Determine the [x, y] coordinate at the center of the cell enclosing the given text.  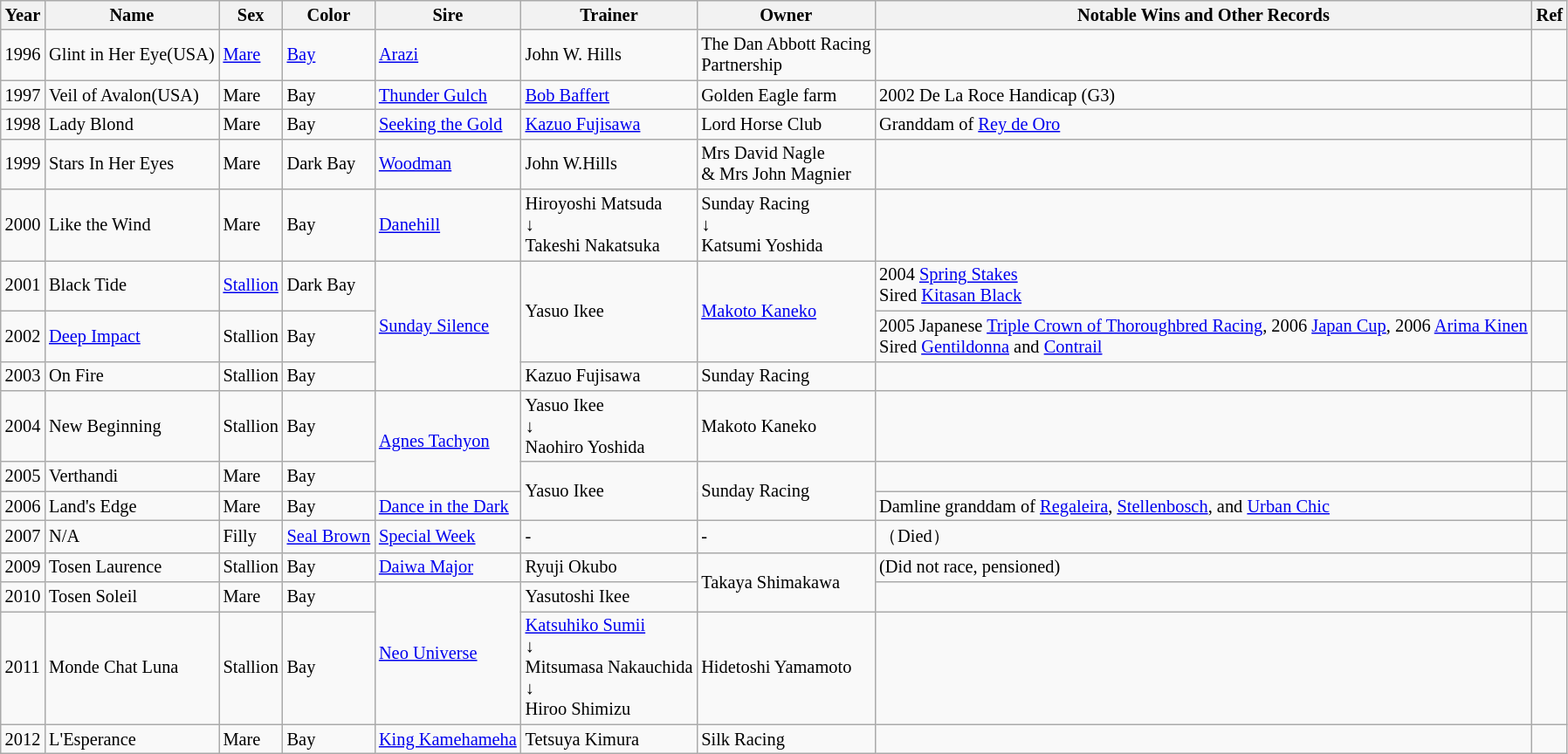
2000 [23, 225]
Tetsuya Kimura [609, 739]
1998 [23, 124]
Sunday Silence [448, 325]
Dance in the Dark [448, 506]
1996 [23, 55]
Granddam of Rey de Oro [1203, 124]
Year [23, 15]
2004 [23, 426]
Filly [251, 536]
Bob Baffert [609, 95]
2010 [23, 597]
New Beginning [131, 426]
Lady Blond [131, 124]
King Kamehameha [448, 739]
Trainer [609, 15]
Ryuji Okubo [609, 567]
Tosen Soleil [131, 597]
Katsuhiko Sumii↓Mitsumasa Nakauchida↓Hiroo Shimizu [609, 668]
Takaya Shimakawa [786, 581]
John W.Hills [609, 164]
Black Tide [131, 285]
2009 [23, 567]
Name [131, 15]
2002 De La Roce Handicap (G3) [1203, 95]
The Dan Abbott RacingPartnership [786, 55]
Color [328, 15]
Notable Wins and Other Records [1203, 15]
2006 [23, 506]
Stars In Her Eyes [131, 164]
L'Esperance [131, 739]
1997 [23, 95]
Thunder Gulch [448, 95]
Seal Brown [328, 536]
John W. Hills [609, 55]
Sunday Racing↓Katsumi Yoshida [786, 225]
（Died） [1203, 536]
Monde Chat Luna [131, 668]
Agnes Tachyon [448, 440]
Sex [251, 15]
Hidetoshi Yamamoto [786, 668]
2003 [23, 376]
On Fire [131, 376]
Veil of Avalon(USA) [131, 95]
Golden Eagle farm [786, 95]
Arazi [448, 55]
2007 [23, 536]
Seeking the Gold [448, 124]
Tosen Laurence [131, 567]
2005 Japanese Triple Crown of Thoroughbred Racing, 2006 Japan Cup, 2006 Arima KinenSired Gentildonna and Contrail [1203, 336]
Land's Edge [131, 506]
Woodman [448, 164]
(Did not race, pensioned) [1203, 567]
Verthandi [131, 476]
Hiroyoshi Matsuda↓Takeshi Nakatsuka [609, 225]
Silk Racing [786, 739]
Owner [786, 15]
Damline granddam of Regaleira, Stellenbosch, and Urban Chic [1203, 506]
Daiwa Major [448, 567]
2004 Spring StakesSired Kitasan Black [1203, 285]
Like the Wind [131, 225]
2001 [23, 285]
2002 [23, 336]
Yasutoshi Ikee [609, 597]
Neo Universe [448, 653]
N/A [131, 536]
2012 [23, 739]
Danehill [448, 225]
Deep Impact [131, 336]
1999 [23, 164]
Ref [1550, 15]
Glint in Her Eye(USA) [131, 55]
Mrs David Nagle& Mrs John Magnier [786, 164]
Yasuo Ikee↓Naohiro Yoshida [609, 426]
Sire [448, 15]
Lord Horse Club [786, 124]
Special Week [448, 536]
2011 [23, 668]
2005 [23, 476]
